From the cell containing the given text, extract its center point as [X, Y] coordinate. 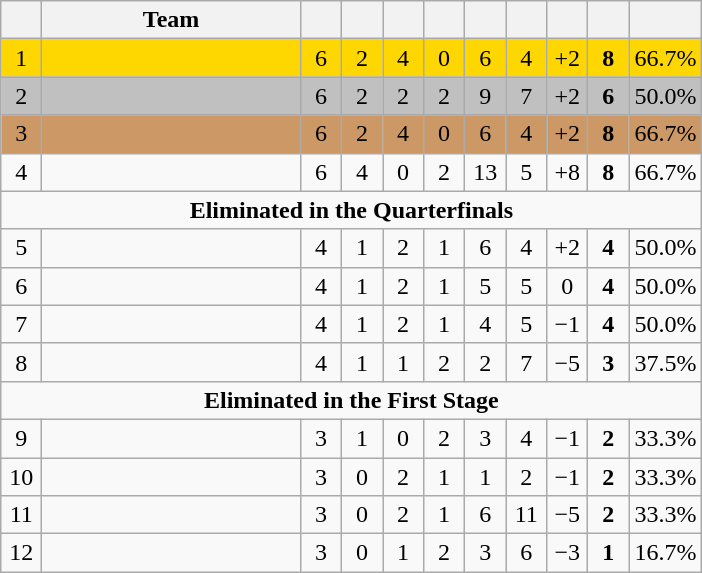
10 [22, 477]
12 [22, 553]
Eliminated in the Quarterfinals [352, 210]
Team [172, 20]
Eliminated in the First Stage [352, 400]
+8 [568, 172]
37.5% [666, 362]
16.7% [666, 553]
13 [486, 172]
−3 [568, 553]
